Identify which cell holds the provided text, then report its (x, y) central coordinate. 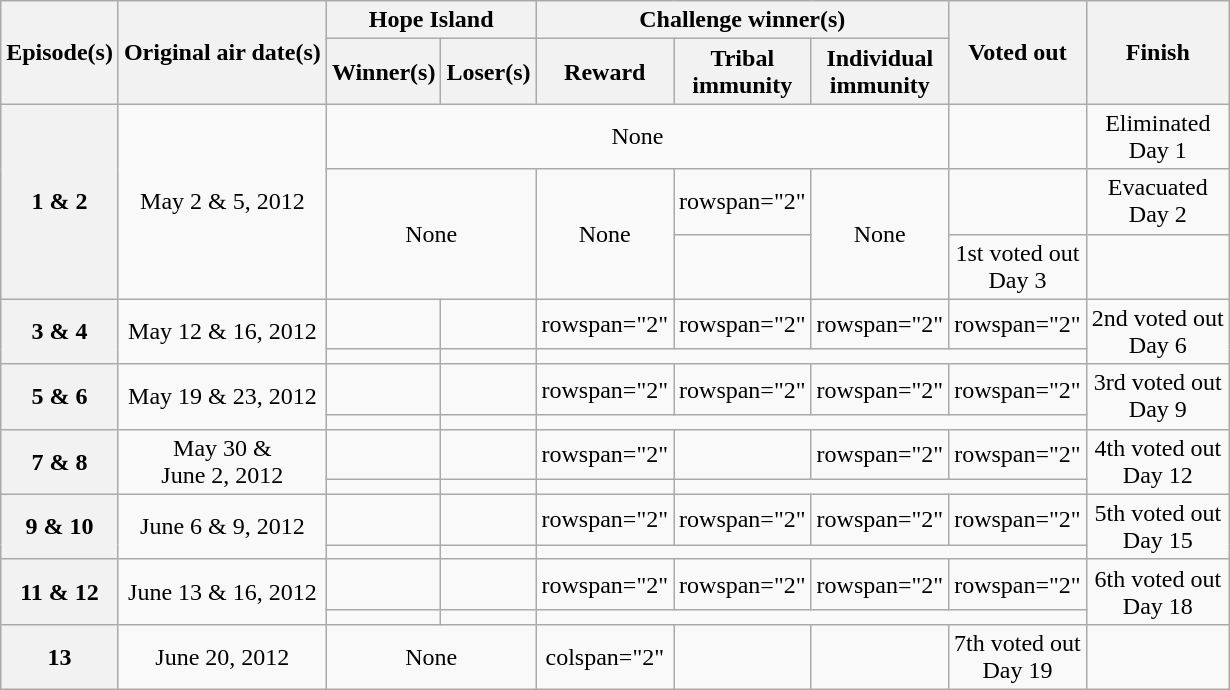
7 & 8 (60, 462)
Voted out (1018, 52)
EliminatedDay 1 (1158, 136)
3rd voted outDay 9 (1158, 396)
11 & 12 (60, 592)
Finish (1158, 52)
1 & 2 (60, 202)
May 30 &June 2, 2012 (222, 462)
Challenge winner(s) (742, 20)
6th voted outDay 18 (1158, 592)
2nd voted outDay 6 (1158, 332)
13 (60, 656)
June 20, 2012 (222, 656)
colspan="2" (605, 656)
Reward (605, 72)
5 & 6 (60, 396)
Loser(s) (488, 72)
9 & 10 (60, 526)
7th voted outDay 19 (1018, 656)
May 19 & 23, 2012 (222, 396)
Original air date(s) (222, 52)
June 13 & 16, 2012 (222, 592)
May 2 & 5, 2012 (222, 202)
5th voted outDay 15 (1158, 526)
Individualimmunity (880, 72)
EvacuatedDay 2 (1158, 202)
Tribalimmunity (743, 72)
Winner(s) (384, 72)
3 & 4 (60, 332)
Episode(s) (60, 52)
1st voted outDay 3 (1018, 266)
Hope Island (431, 20)
May 12 & 16, 2012 (222, 332)
June 6 & 9, 2012 (222, 526)
4th voted outDay 12 (1158, 462)
